Output the (X, Y) coordinate of the center of the cell containing the given text.  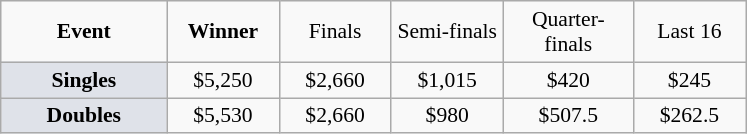
Singles (84, 80)
Semi-finals (447, 32)
$507.5 (568, 116)
Winner (223, 32)
$5,250 (223, 80)
Doubles (84, 116)
$5,530 (223, 116)
Last 16 (689, 32)
$262.5 (689, 116)
$420 (568, 80)
$980 (447, 116)
$245 (689, 80)
Finals (335, 32)
$1,015 (447, 80)
Quarter-finals (568, 32)
Event (84, 32)
